From the cell containing the given text, extract its center point as (x, y) coordinate. 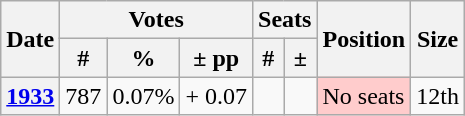
787 (84, 96)
12th (438, 96)
No seats (364, 96)
% (144, 58)
± pp (216, 58)
Seats (285, 20)
1933 (30, 96)
± (300, 58)
Votes (156, 20)
0.07% (144, 96)
+ 0.07 (216, 96)
Date (30, 39)
Position (364, 39)
Size (438, 39)
